Scan for the cell matching the given text and deliver its [X, Y] coordinate at center. 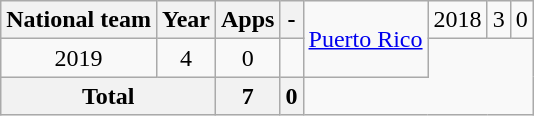
Apps [248, 20]
Puerto Rico [366, 39]
2019 [79, 58]
7 [248, 96]
3 [498, 20]
Total [108, 96]
4 [186, 58]
National team [79, 20]
Year [186, 20]
2018 [458, 20]
- [292, 20]
